From the cell containing the given text, extract its center point as (X, Y) coordinate. 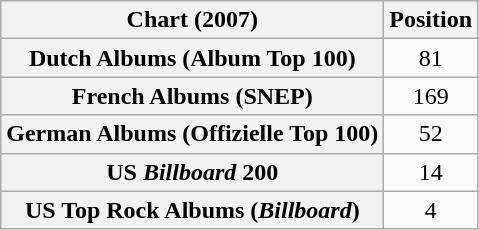
German Albums (Offizielle Top 100) (192, 134)
Chart (2007) (192, 20)
81 (431, 58)
169 (431, 96)
US Billboard 200 (192, 172)
4 (431, 210)
Dutch Albums (Album Top 100) (192, 58)
US Top Rock Albums (Billboard) (192, 210)
14 (431, 172)
French Albums (SNEP) (192, 96)
52 (431, 134)
Position (431, 20)
